Output the (x, y) coordinate of the center of the cell containing the given text.  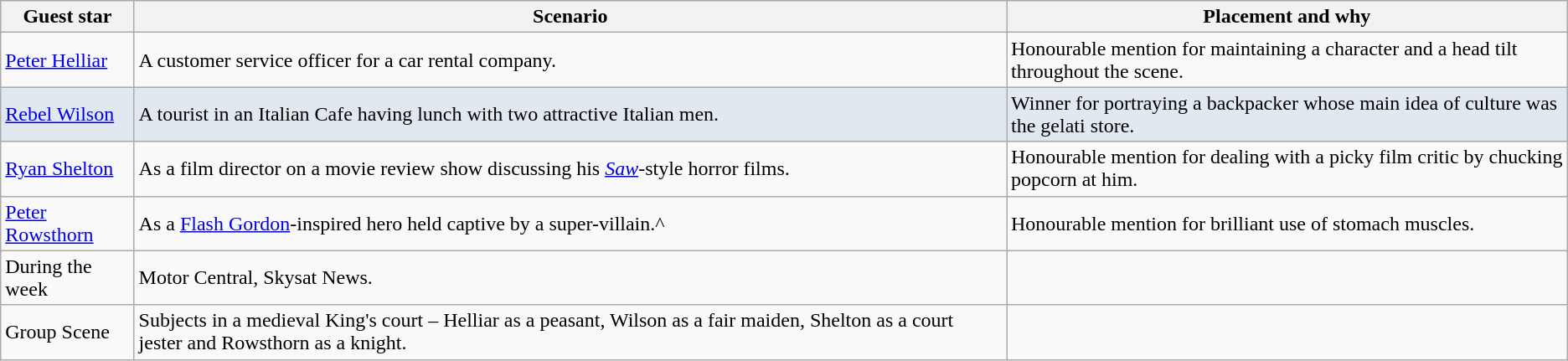
As a film director on a movie review show discussing his Saw-style horror films. (570, 169)
Peter Rowsthorn (67, 223)
Motor Central, Skysat News. (570, 278)
As a Flash Gordon-inspired hero held captive by a super-villain.^ (570, 223)
A tourist in an Italian Cafe having lunch with two attractive Italian men. (570, 114)
Scenario (570, 17)
A customer service officer for a car rental company. (570, 60)
Group Scene (67, 332)
Rebel Wilson (67, 114)
Winner for portraying a backpacker whose main idea of culture was the gelati store. (1287, 114)
Placement and why (1287, 17)
Subjects in a medieval King's court – Helliar as a peasant, Wilson as a fair maiden, Shelton as a court jester and Rowsthorn as a knight. (570, 332)
Honourable mention for brilliant use of stomach muscles. (1287, 223)
Honourable mention for dealing with a picky film critic by chucking popcorn at him. (1287, 169)
Peter Helliar (67, 60)
Guest star (67, 17)
Ryan Shelton (67, 169)
During the week (67, 278)
Honourable mention for maintaining a character and a head tilt throughout the scene. (1287, 60)
